From the cell containing the given text, extract its center point as [X, Y] coordinate. 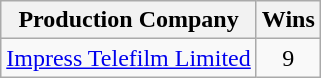
Wins [288, 20]
9 [288, 58]
Production Company [129, 20]
Impress Telefilm Limited [129, 58]
